Determine the (x, y) coordinate at the center of the cell enclosing the given text.  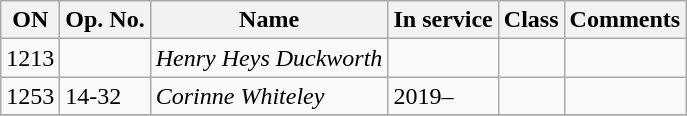
Op. No. (105, 20)
Henry Heys Duckworth (269, 58)
Corinne Whiteley (269, 96)
1253 (30, 96)
Name (269, 20)
Class (531, 20)
ON (30, 20)
2019– (443, 96)
1213 (30, 58)
In service (443, 20)
14-32 (105, 96)
Comments (625, 20)
